Locate the cell with the specified text and output its (X, Y) center coordinate. 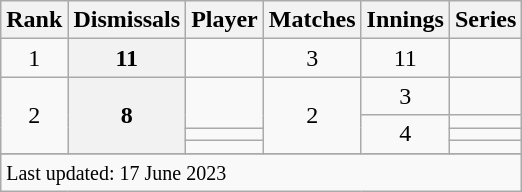
Innings (405, 20)
Dismissals (127, 20)
8 (127, 115)
4 (405, 134)
Player (225, 20)
1 (34, 58)
Series (485, 20)
Rank (34, 20)
Matches (312, 20)
Last updated: 17 June 2023 (262, 172)
